Scan for the cell matching the given text and deliver its (X, Y) coordinate at center. 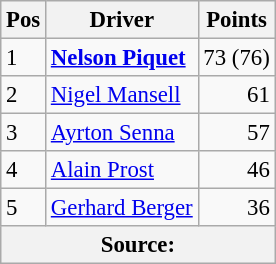
Ayrton Senna (122, 133)
36 (236, 208)
2 (24, 95)
Nelson Piquet (122, 58)
1 (24, 58)
73 (76) (236, 58)
Points (236, 20)
Alain Prost (122, 170)
Source: (138, 245)
Pos (24, 20)
4 (24, 170)
Driver (122, 20)
46 (236, 170)
57 (236, 133)
Gerhard Berger (122, 208)
Nigel Mansell (122, 95)
61 (236, 95)
3 (24, 133)
5 (24, 208)
